Identify which cell holds the provided text, then report its (X, Y) central coordinate. 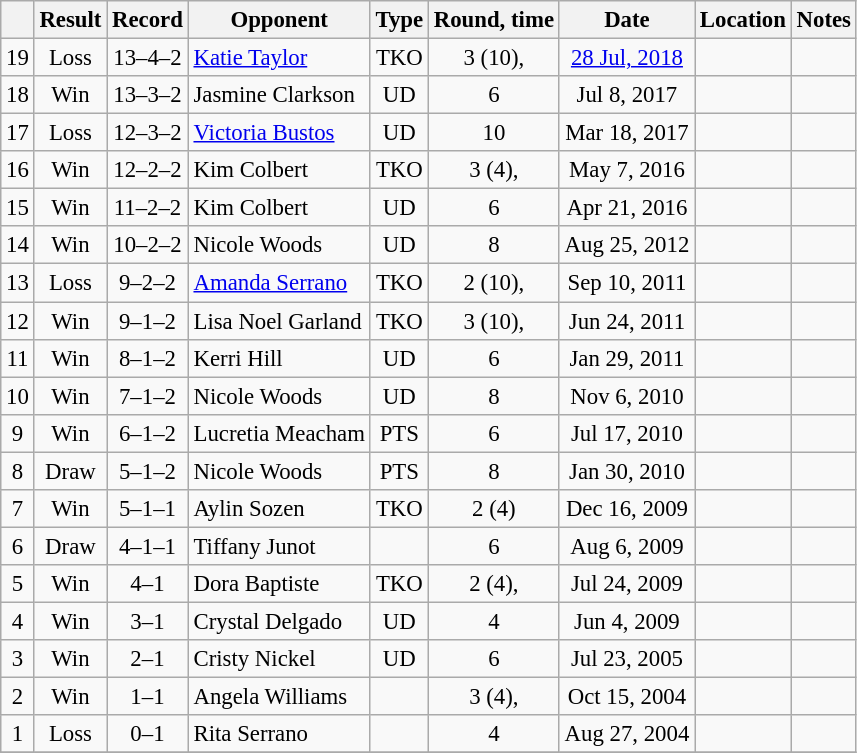
15 (18, 208)
Jul 8, 2017 (626, 95)
Crystal Delgado (279, 621)
11–2–2 (148, 208)
2 (10), (494, 283)
Jul 17, 2010 (626, 433)
Nov 6, 2010 (626, 396)
8–1–2 (148, 358)
28 Jul, 2018 (626, 58)
Notes (824, 20)
19 (18, 58)
Location (744, 20)
Opponent (279, 20)
Angela Williams (279, 697)
Dec 16, 2009 (626, 509)
5 (18, 584)
Aylin Sozen (279, 509)
2 (4) (494, 509)
13 (18, 283)
12–3–2 (148, 133)
6–1–2 (148, 433)
Aug 6, 2009 (626, 546)
Lisa Noel Garland (279, 321)
Cristy Nickel (279, 659)
Jan 30, 2010 (626, 471)
Jan 29, 2011 (626, 358)
11 (18, 358)
13–4–2 (148, 58)
2 (18, 697)
3–1 (148, 621)
18 (18, 95)
Round, time (494, 20)
Apr 21, 2016 (626, 208)
Aug 27, 2004 (626, 734)
Kerri Hill (279, 358)
4–1–1 (148, 546)
1–1 (148, 697)
2 (4), (494, 584)
Record (148, 20)
12–2–2 (148, 170)
Aug 25, 2012 (626, 245)
Katie Taylor (279, 58)
7–1–2 (148, 396)
9–1–2 (148, 321)
Jun 4, 2009 (626, 621)
Tiffany Junot (279, 546)
Mar 18, 2017 (626, 133)
Jul 23, 2005 (626, 659)
3 (18, 659)
Lucretia Meacham (279, 433)
10–2–2 (148, 245)
5–1–2 (148, 471)
12 (18, 321)
Jun 24, 2011 (626, 321)
Result (70, 20)
Rita Serrano (279, 734)
13–3–2 (148, 95)
16 (18, 170)
Jasmine Clarkson (279, 95)
9–2–2 (148, 283)
2–1 (148, 659)
4–1 (148, 584)
0–1 (148, 734)
5–1–1 (148, 509)
17 (18, 133)
14 (18, 245)
May 7, 2016 (626, 170)
7 (18, 509)
9 (18, 433)
Amanda Serrano (279, 283)
Victoria Bustos (279, 133)
Date (626, 20)
Oct 15, 2004 (626, 697)
1 (18, 734)
Sep 10, 2011 (626, 283)
Jul 24, 2009 (626, 584)
Dora Baptiste (279, 584)
Type (399, 20)
